Identify which cell holds the provided text, then report its [x, y] central coordinate. 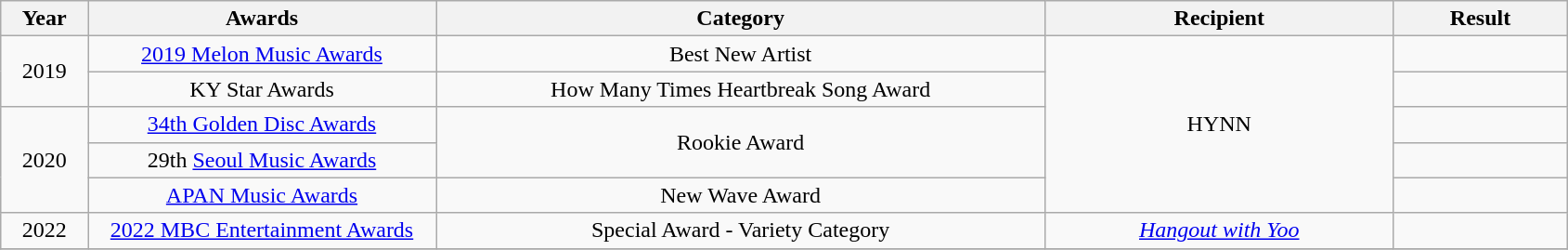
Awards [262, 19]
Special Award - Variety Category [741, 230]
Best New Artist [741, 54]
Rookie Award [741, 142]
APAN Music Awards [262, 195]
2019 Melon Music Awards [262, 54]
KY Star Awards [262, 89]
Recipient [1220, 19]
2022 [45, 230]
2019 [45, 72]
HYNN [1220, 125]
Result [1481, 19]
How Many Times Heartbreak Song Award [741, 89]
2022 MBC Entertainment Awards [262, 230]
2020 [45, 160]
Hangout with Yoo [1220, 230]
Category [741, 19]
Year [45, 19]
34th Golden Disc Awards [262, 125]
New Wave Award [741, 195]
29th Seoul Music Awards [262, 160]
